Identify which cell holds the provided text, then report its [X, Y] central coordinate. 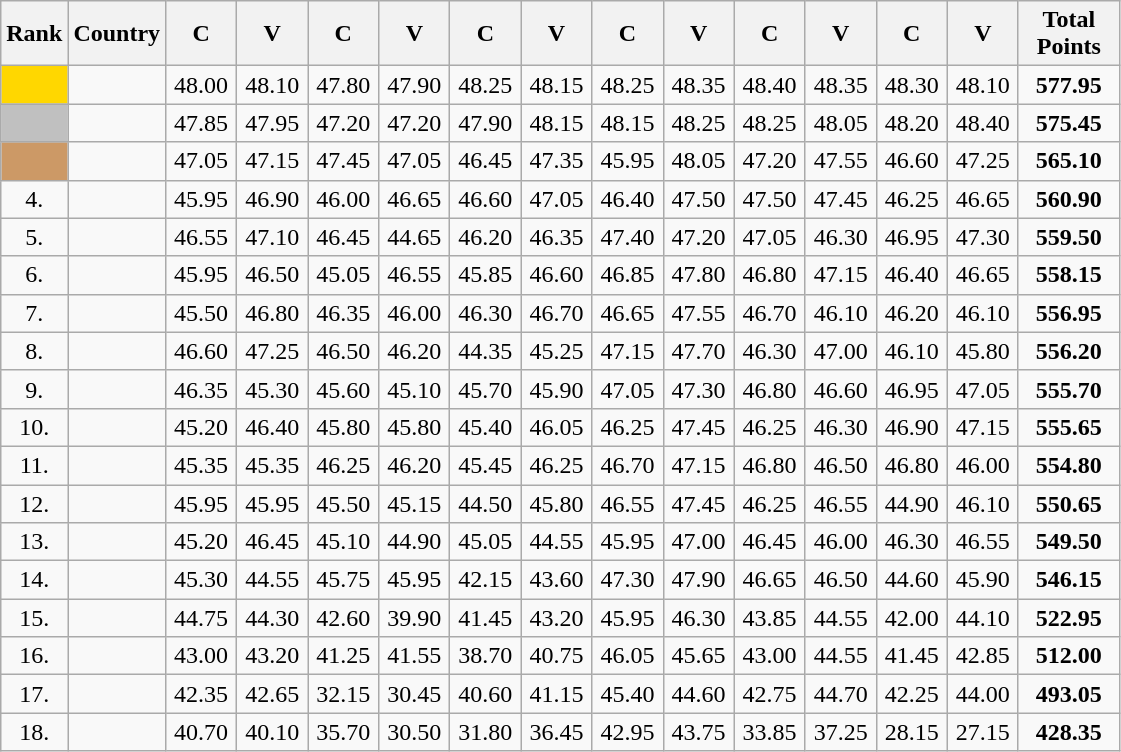
33.85 [770, 732]
44.00 [982, 694]
47.35 [556, 161]
35.70 [344, 732]
41.15 [556, 694]
9. [34, 389]
42.15 [486, 580]
43.75 [698, 732]
45.25 [556, 351]
30.45 [414, 694]
550.65 [1068, 503]
42.35 [202, 694]
44.65 [414, 237]
18. [34, 732]
45.60 [344, 389]
44.70 [840, 694]
44.10 [982, 618]
Total Points [1068, 34]
45.75 [344, 580]
45.85 [486, 275]
42.65 [272, 694]
493.05 [1068, 694]
560.90 [1068, 199]
8. [34, 351]
42.85 [982, 656]
6. [34, 275]
559.50 [1068, 237]
45.45 [486, 465]
27.15 [982, 732]
512.00 [1068, 656]
42.25 [912, 694]
428.35 [1068, 732]
47.70 [698, 351]
30.50 [414, 732]
37.25 [840, 732]
48.00 [202, 85]
549.50 [1068, 542]
42.00 [912, 618]
558.15 [1068, 275]
42.75 [770, 694]
44.35 [486, 351]
42.60 [344, 618]
48.20 [912, 123]
45.70 [486, 389]
42.95 [628, 732]
12. [34, 503]
31.80 [486, 732]
10. [34, 427]
17. [34, 694]
47.10 [272, 237]
16. [34, 656]
40.60 [486, 694]
15. [34, 618]
44.75 [202, 618]
13. [34, 542]
44.30 [272, 618]
7. [34, 313]
47.40 [628, 237]
5. [34, 237]
554.80 [1068, 465]
Rank [34, 34]
47.95 [272, 123]
11. [34, 465]
556.20 [1068, 351]
43.60 [556, 580]
48.30 [912, 85]
565.10 [1068, 161]
522.95 [1068, 618]
32.15 [344, 694]
555.70 [1068, 389]
41.25 [344, 656]
577.95 [1068, 85]
4. [34, 199]
47.85 [202, 123]
44.50 [486, 503]
45.15 [414, 503]
45.65 [698, 656]
39.90 [414, 618]
28.15 [912, 732]
546.15 [1068, 580]
14. [34, 580]
556.95 [1068, 313]
40.70 [202, 732]
40.10 [272, 732]
36.45 [556, 732]
38.70 [486, 656]
43.85 [770, 618]
Country [117, 34]
46.85 [628, 275]
40.75 [556, 656]
41.55 [414, 656]
555.65 [1068, 427]
575.45 [1068, 123]
